Scan for the cell matching the given text and deliver its (X, Y) coordinate at center. 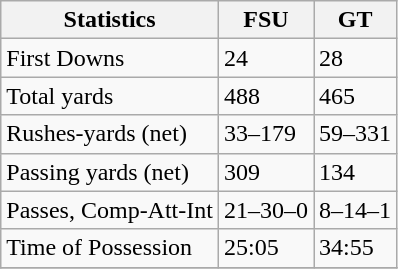
25:05 (266, 248)
465 (356, 96)
Statistics (110, 20)
Time of Possession (110, 248)
59–331 (356, 134)
Passes, Comp-Att-Int (110, 210)
34:55 (356, 248)
GT (356, 20)
Rushes-yards (net) (110, 134)
Passing yards (net) (110, 172)
21–30–0 (266, 210)
First Downs (110, 58)
33–179 (266, 134)
488 (266, 96)
Total yards (110, 96)
134 (356, 172)
28 (356, 58)
FSU (266, 20)
8–14–1 (356, 210)
24 (266, 58)
309 (266, 172)
